Return [X, Y] of the center of cell containing provided text 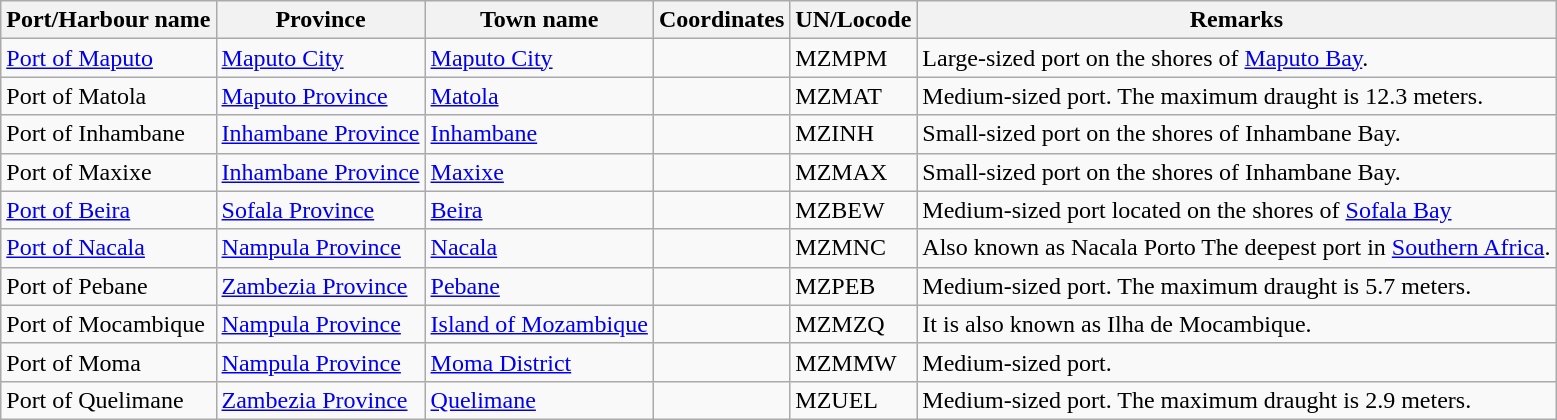
MZPEB [854, 286]
Medium-sized port. The maximum draught is 12.3 meters. [1236, 96]
MZMAX [854, 172]
Port of Beira [108, 210]
Port of Inhambane [108, 134]
MZMAT [854, 96]
Remarks [1236, 20]
UN/Locode [854, 20]
Matola [539, 96]
Beira [539, 210]
MZMMW [854, 362]
Nacala [539, 248]
Quelimane [539, 400]
Sofala Province [320, 210]
Province [320, 20]
Large-sized port on the shores of Maputo Bay. [1236, 58]
Medium-sized port. The maximum draught is 2.9 meters. [1236, 400]
Moma District [539, 362]
Medium-sized port. The maximum draught is 5.7 meters. [1236, 286]
MZINH [854, 134]
MZMNC [854, 248]
Port of Mocambique [108, 324]
MZMPM [854, 58]
Port of Maputo [108, 58]
Port of Maxixe [108, 172]
MZMZQ [854, 324]
Island of Mozambique [539, 324]
Inhambane [539, 134]
MZBEW [854, 210]
Medium-sized port. [1236, 362]
Town name [539, 20]
Maputo Province [320, 96]
Port of Nacala [108, 248]
Port/Harbour name [108, 20]
Coordinates [721, 20]
Port of Pebane [108, 286]
Also known as Nacala Porto The deepest port in Southern Africa. [1236, 248]
Port of Moma [108, 362]
Port of Matola [108, 96]
Medium-sized port located on the shores of Sofala Bay [1236, 210]
It is also known as Ilha de Mocambique. [1236, 324]
Maxixe [539, 172]
MZUEL [854, 400]
Pebane [539, 286]
Port of Quelimane [108, 400]
